Return (x, y) of the center of cell containing provided text 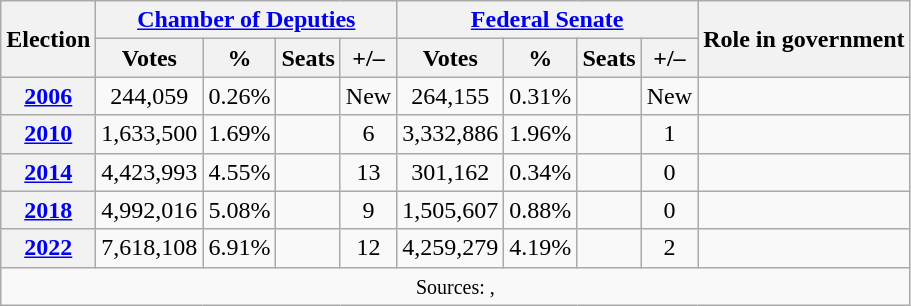
4.19% (540, 248)
4,992,016 (150, 210)
264,155 (450, 96)
2006 (48, 96)
5.08% (240, 210)
1,505,607 (450, 210)
1.96% (540, 134)
2014 (48, 172)
0.26% (240, 96)
Chamber of Deputies (246, 20)
2022 (48, 248)
1.69% (240, 134)
7,618,108 (150, 248)
244,059 (150, 96)
3,332,886 (450, 134)
0.31% (540, 96)
2010 (48, 134)
6.91% (240, 248)
Sources: , (456, 286)
12 (368, 248)
4.55% (240, 172)
13 (368, 172)
301,162 (450, 172)
4,423,993 (150, 172)
2 (669, 248)
Election (48, 39)
Role in government (804, 39)
9 (368, 210)
Federal Senate (548, 20)
2018 (48, 210)
6 (368, 134)
0.88% (540, 210)
1 (669, 134)
4,259,279 (450, 248)
1,633,500 (150, 134)
0.34% (540, 172)
